Detect which cell encompasses the target text, then output its (x, y) center coordinate. 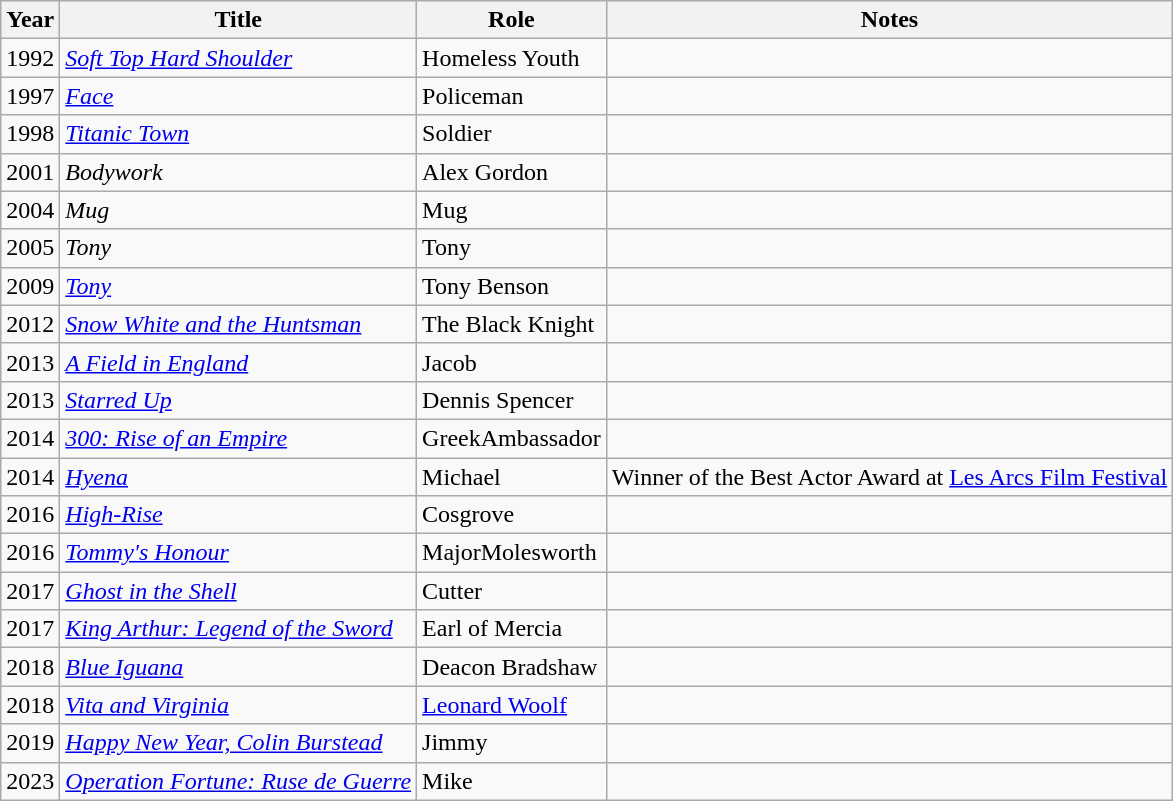
Deacon Bradshaw (512, 667)
Starred Up (238, 400)
Face (238, 96)
Cosgrove (512, 515)
Blue Iguana (238, 667)
Jimmy (512, 743)
Happy New Year, Colin Burstead (238, 743)
Alex Gordon (512, 172)
2004 (30, 210)
Homeless Youth (512, 58)
Leonard Woolf (512, 705)
Policeman (512, 96)
Role (512, 20)
Winner of the Best Actor Award at Les Arcs Film Festival (889, 477)
Soft Top Hard Shoulder (238, 58)
A Field in England (238, 362)
Dennis Spencer (512, 400)
Title (238, 20)
Jacob (512, 362)
Michael (512, 477)
Soldier (512, 134)
Year (30, 20)
Titanic Town (238, 134)
King Arthur: Legend of the Sword (238, 629)
1998 (30, 134)
GreekAmbassador (512, 438)
MajorMolesworth (512, 553)
1997 (30, 96)
2005 (30, 248)
Cutter (512, 591)
Mike (512, 781)
2023 (30, 781)
The Black Knight (512, 324)
Vita and Virginia (238, 705)
2019 (30, 743)
2012 (30, 324)
Bodywork (238, 172)
1992 (30, 58)
300: Rise of an Empire (238, 438)
Hyena (238, 477)
Tommy's Honour (238, 553)
2009 (30, 286)
Earl of Mercia (512, 629)
Operation Fortune: Ruse de Guerre (238, 781)
Notes (889, 20)
Snow White and the Huntsman (238, 324)
2001 (30, 172)
Tony Benson (512, 286)
High-Rise (238, 515)
Ghost in the Shell (238, 591)
